From the cell containing the given text, extract its center point as (x, y) coordinate. 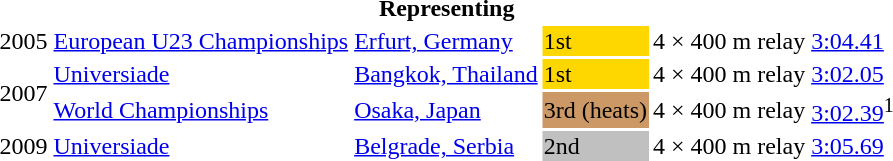
2nd (595, 146)
World Championships (201, 110)
Osaka, Japan (446, 110)
Erfurt, Germany (446, 41)
European U23 Championships (201, 41)
Belgrade, Serbia (446, 146)
3rd (heats) (595, 110)
Bangkok, Thailand (446, 74)
